For the text-containing cell, return its midpoint in (x, y) coordinate format. 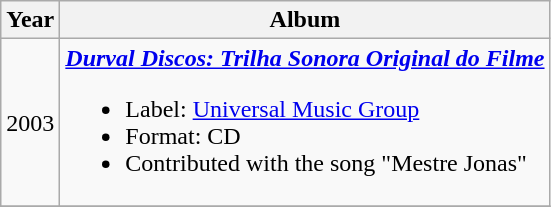
2003 (30, 122)
Year (30, 20)
Durval Discos: Trilha Sonora Original do FilmeLabel: Universal Music GroupFormat: CDContributed with the song "Mestre Jonas" (305, 122)
Album (305, 20)
